Detect which cell encompasses the target text, then output its (X, Y) center coordinate. 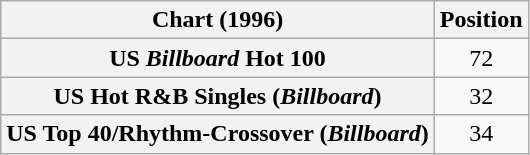
US Top 40/Rhythm-Crossover (Billboard) (218, 134)
US Hot R&B Singles (Billboard) (218, 96)
Position (481, 20)
US Billboard Hot 100 (218, 58)
Chart (1996) (218, 20)
32 (481, 96)
72 (481, 58)
34 (481, 134)
